Search for the cell housing the specified text and yield its [x, y] center coordinate. 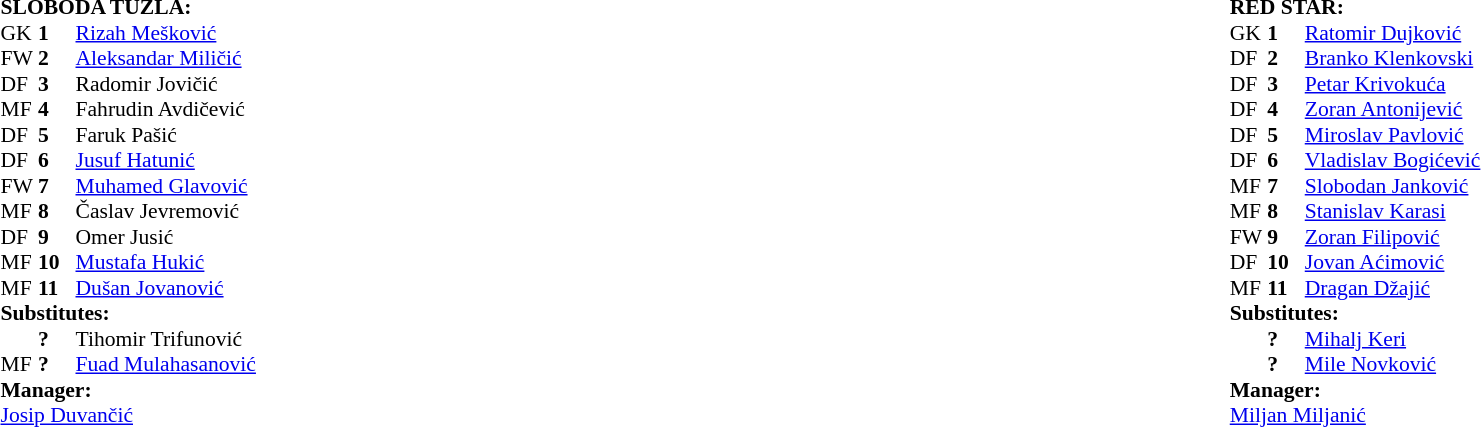
Aleksandar Miličić [226, 59]
Dušan Jovanović [226, 288]
Mustafa Hukić [226, 263]
Časlav Jevremović [226, 211]
Faruk Pašić [226, 135]
Fuad Mulahasanović [226, 365]
Rizah Mešković [226, 33]
Tihomir Trifunović [226, 339]
Jusuf Hatunić [226, 161]
Substitutes: [188, 313]
Manager: [188, 390]
Radomir Jovičić [226, 84]
Omer Jusić [226, 237]
Fahrudin Avdičević [226, 109]
Muhamed Glavović [226, 186]
